Extract the [x, y] coordinate from the center of the cell holding the provided text.  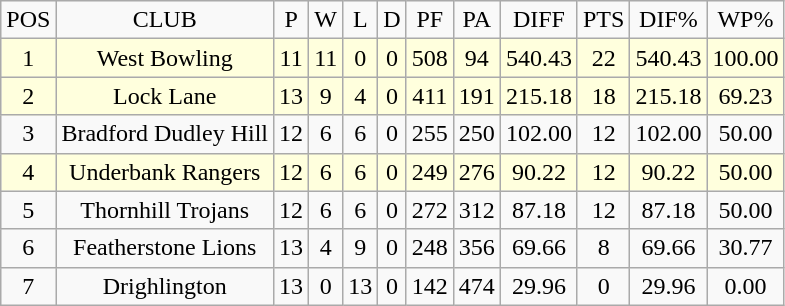
2 [28, 96]
276 [476, 172]
PA [476, 20]
22 [603, 58]
255 [430, 134]
18 [603, 96]
191 [476, 96]
272 [430, 210]
312 [476, 210]
Featherstone Lions [165, 248]
7 [28, 286]
474 [476, 286]
WP% [746, 20]
DIFF [538, 20]
Bradford Dudley Hill [165, 134]
PTS [603, 20]
D [392, 20]
8 [603, 248]
L [360, 20]
3 [28, 134]
249 [430, 172]
POS [28, 20]
248 [430, 248]
P [292, 20]
411 [430, 96]
94 [476, 58]
1 [28, 58]
30.77 [746, 248]
Lock Lane [165, 96]
250 [476, 134]
356 [476, 248]
Drighlington [165, 286]
5 [28, 210]
69.23 [746, 96]
Underbank Rangers [165, 172]
West Bowling [165, 58]
W [326, 20]
0.00 [746, 286]
DIF% [668, 20]
508 [430, 58]
142 [430, 286]
PF [430, 20]
100.00 [746, 58]
Thornhill Trojans [165, 210]
CLUB [165, 20]
